Identify which cell holds the provided text, then report its (X, Y) central coordinate. 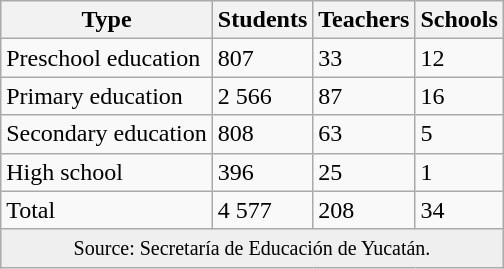
808 (262, 134)
34 (459, 210)
Schools (459, 20)
16 (459, 96)
396 (262, 172)
12 (459, 58)
33 (364, 58)
1 (459, 172)
4 577 (262, 210)
Teachers (364, 20)
2 566 (262, 96)
Primary education (107, 96)
Secondary education (107, 134)
63 (364, 134)
Preschool education (107, 58)
Students (262, 20)
208 (364, 210)
5 (459, 134)
Total (107, 210)
25 (364, 172)
Type (107, 20)
High school (107, 172)
87 (364, 96)
807 (262, 58)
Source: Secretaría de Educación de Yucatán. (252, 248)
